Find where the given text appears and provide that cell's center as [x, y] coordinate. 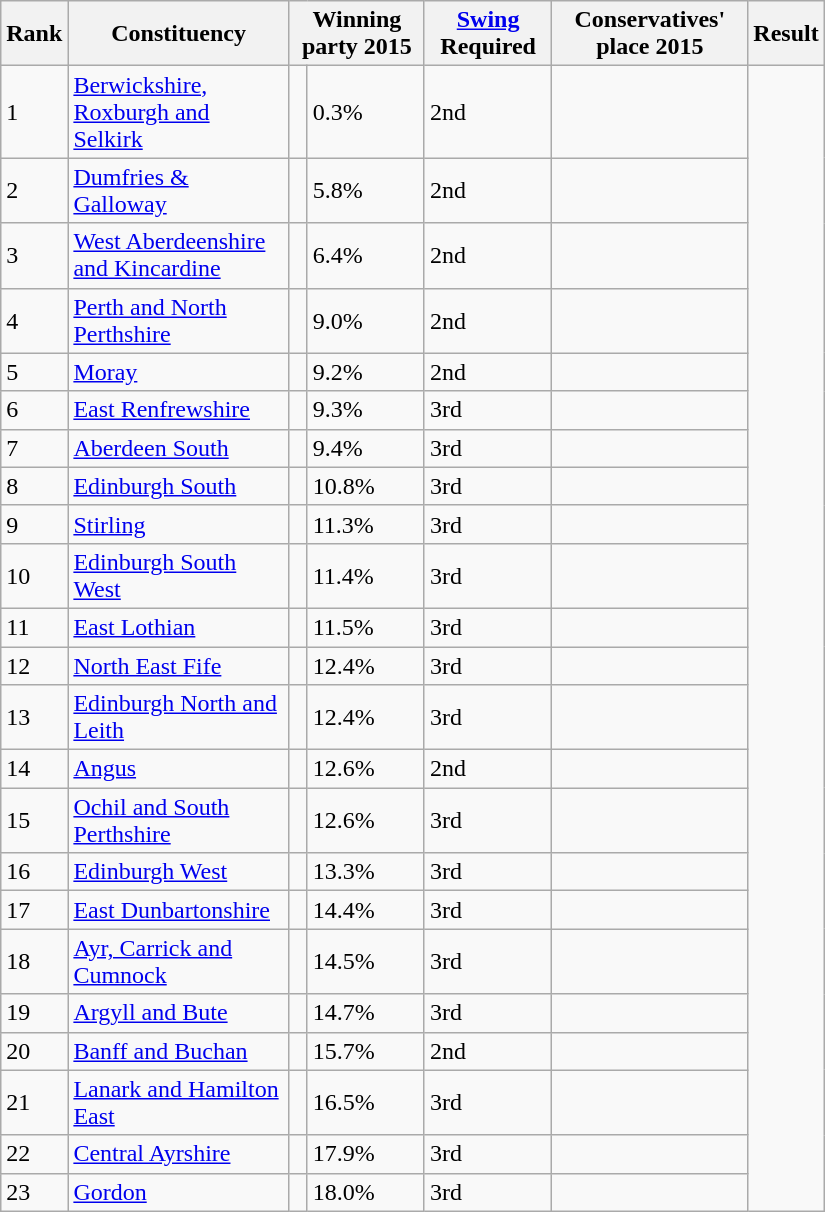
Rank [34, 34]
Winning party 2015 [356, 34]
Banff and Buchan [179, 1051]
16 [34, 872]
11.4% [366, 576]
Edinburgh West [179, 872]
Result [786, 34]
18 [34, 962]
14.5% [366, 962]
15 [34, 820]
Angus [179, 769]
Edinburgh North and Leith [179, 718]
Aberdeen South [179, 448]
9.0% [366, 320]
Conservatives' place 2015 [650, 34]
19 [34, 1013]
23 [34, 1192]
5.8% [366, 190]
4 [34, 320]
North East Fife [179, 665]
East Renfrewshire [179, 410]
18.0% [366, 1192]
14.7% [366, 1013]
6 [34, 410]
Ochil and South Perthshire [179, 820]
22 [34, 1154]
Gordon [179, 1192]
3 [34, 256]
West Aberdeenshire and Kincardine [179, 256]
8 [34, 486]
13 [34, 718]
East Dunbartonshire [179, 910]
20 [34, 1051]
10 [34, 576]
Dumfries & Galloway [179, 190]
9.4% [366, 448]
Central Ayrshire [179, 1154]
21 [34, 1102]
17.9% [366, 1154]
11.5% [366, 627]
Berwickshire, Roxburgh and Selkirk [179, 112]
Swing Required [488, 34]
9.2% [366, 372]
Ayr, Carrick and Cumnock [179, 962]
East Lothian [179, 627]
Perth and North Perthshire [179, 320]
15.7% [366, 1051]
6.4% [366, 256]
12 [34, 665]
7 [34, 448]
14 [34, 769]
Constituency [179, 34]
9.3% [366, 410]
Edinburgh South [179, 486]
1 [34, 112]
Argyll and Bute [179, 1013]
Lanark and Hamilton East [179, 1102]
11 [34, 627]
Stirling [179, 524]
13.3% [366, 872]
11.3% [366, 524]
17 [34, 910]
14.4% [366, 910]
Moray [179, 372]
9 [34, 524]
0.3% [366, 112]
2 [34, 190]
10.8% [366, 486]
16.5% [366, 1102]
5 [34, 372]
Edinburgh South West [179, 576]
